Provide the [X, Y] coordinate of the cell's center where the given text is located.  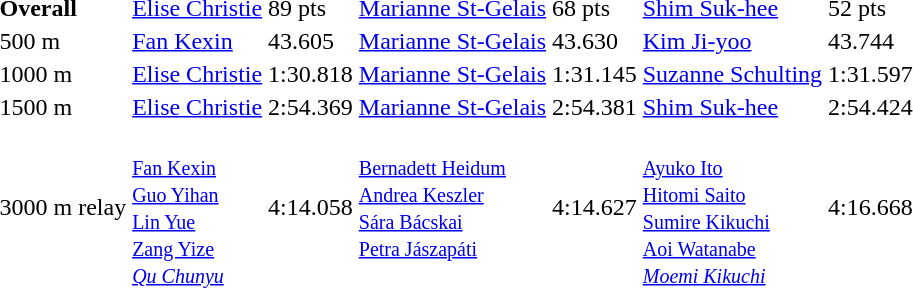
43.605 [311, 41]
Suzanne Schulting [732, 74]
Kim Ji-yoo [732, 41]
2:54.381 [595, 107]
1:30.818 [311, 74]
Fan Kexin [198, 41]
1:31.145 [595, 74]
Shim Suk-hee [732, 107]
43.630 [595, 41]
2:54.369 [311, 107]
